Identify which cell holds the provided text, then report its (x, y) central coordinate. 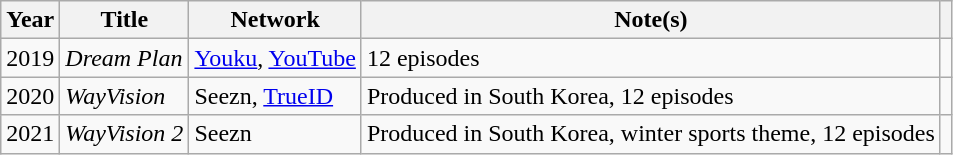
WayVision (124, 96)
Produced in South Korea, winter sports theme, 12 episodes (650, 134)
Seezn, TrueID (275, 96)
2020 (30, 96)
Youku, YouTube (275, 58)
Note(s) (650, 20)
Title (124, 20)
Seezn (275, 134)
Produced in South Korea, 12 episodes (650, 96)
WayVision 2 (124, 134)
2021 (30, 134)
2019 (30, 58)
Network (275, 20)
12 episodes (650, 58)
Year (30, 20)
Dream Plan (124, 58)
